Pinpoint the cell where the given text exists, returning its (X, Y) midpoint coordinate. 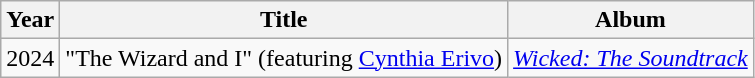
Wicked: The Soundtrack (631, 58)
Title (284, 20)
Album (631, 20)
"The Wizard and I" (featuring Cynthia Erivo) (284, 58)
Year (30, 20)
2024 (30, 58)
